Search for the cell housing the specified text and yield its (x, y) center coordinate. 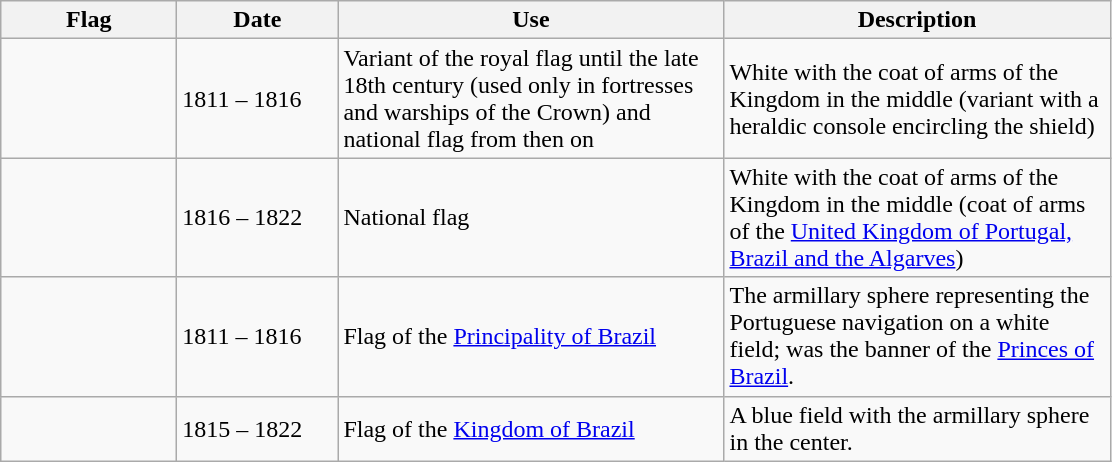
Date (258, 20)
Flag of the Kingdom of Brazil (531, 428)
A blue field with the armillary sphere in the center. (917, 428)
Use (531, 20)
The armillary sphere representing the Portuguese navigation on a white field; was the banner of the Princes of Brazil. (917, 336)
Flag (89, 20)
Flag of the Principality of Brazil (531, 336)
National flag (531, 218)
1816 – 1822 (258, 218)
1815 – 1822 (258, 428)
White with the coat of arms of the Kingdom in the middle (variant with a heraldic console encircling the shield) (917, 98)
White with the coat of arms of the Kingdom in the middle (coat of arms of the United Kingdom of Portugal, Brazil and the Algarves) (917, 218)
Variant of the royal flag until the late 18th century (used only in fortresses and warships of the Crown) and national flag from then on (531, 98)
Description (917, 20)
